Return (X, Y) of the center of cell containing provided text 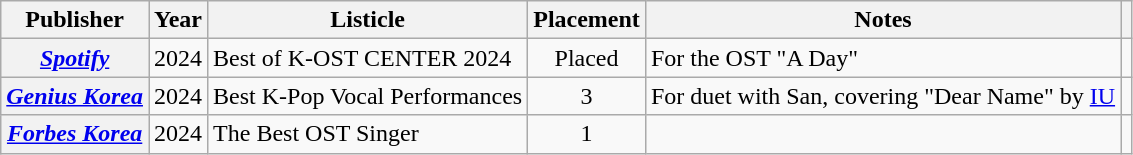
Best of K-OST CENTER 2024 (368, 58)
Publisher (75, 20)
3 (587, 96)
For duet with San, covering "Dear Name" by IU (882, 96)
1 (587, 134)
Placement (587, 20)
Listicle (368, 20)
Forbes Korea (75, 134)
For the OST "A Day" (882, 58)
Placed (587, 58)
Spotify (75, 58)
Best K-Pop Vocal Performances (368, 96)
Notes (882, 20)
Year (178, 20)
The Best OST Singer (368, 134)
Genius Korea (75, 96)
